Pinpoint the cell where the given text exists, returning its [x, y] midpoint coordinate. 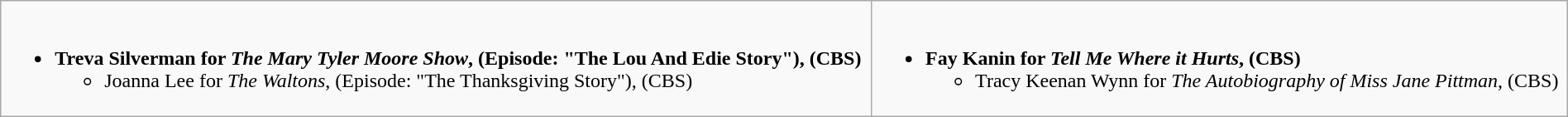
Fay Kanin for Tell Me Where it Hurts, (CBS)Tracy Keenan Wynn for The Autobiography of Miss Jane Pittman, (CBS) [1220, 59]
